Extract the [x, y] coordinate from the center of the cell holding the provided text.  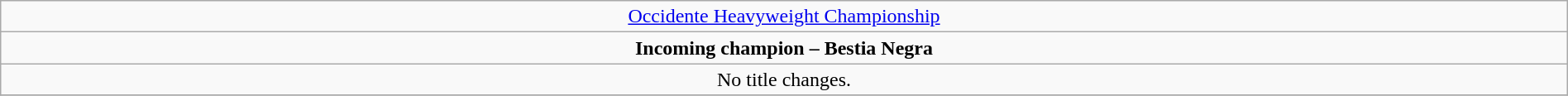
Incoming champion – Bestia Negra [784, 48]
No title changes. [784, 79]
Occidente Heavyweight Championship [784, 17]
